For the text-containing cell, return its midpoint in [X, Y] coordinate format. 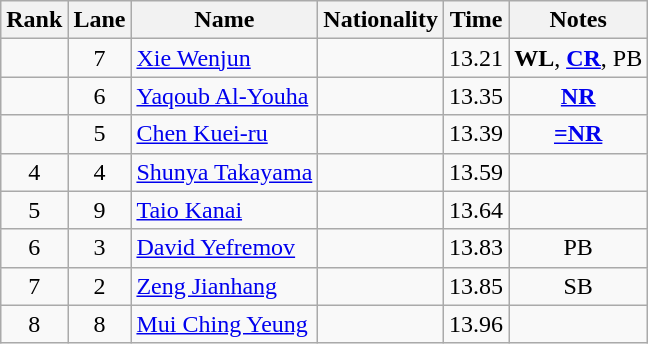
Name [224, 20]
13.96 [476, 324]
2 [100, 286]
Yaqoub Al-Youha [224, 96]
=NR [578, 134]
SB [578, 286]
13.83 [476, 248]
David Yefremov [224, 248]
Shunya Takayama [224, 172]
Rank [34, 20]
Lane [100, 20]
13.39 [476, 134]
NR [578, 96]
Mui Ching Yeung [224, 324]
13.21 [476, 58]
9 [100, 210]
PB [578, 248]
3 [100, 248]
13.85 [476, 286]
Nationality [381, 20]
Notes [578, 20]
13.59 [476, 172]
Chen Kuei-ru [224, 134]
13.64 [476, 210]
Xie Wenjun [224, 58]
Taio Kanai [224, 210]
Zeng Jianhang [224, 286]
Time [476, 20]
13.35 [476, 96]
WL, CR, PB [578, 58]
